Output the (x, y) coordinate of the center of the cell containing the given text.  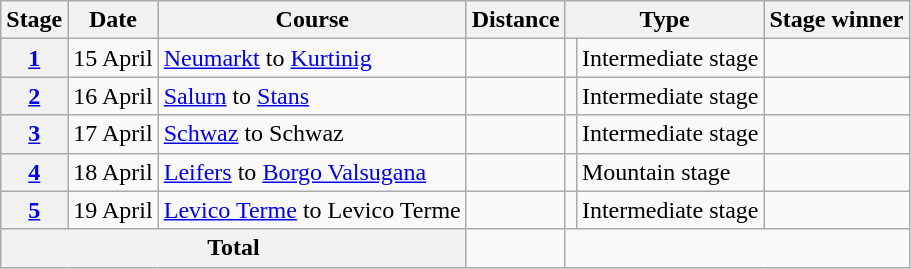
Salurn to Stans (312, 96)
Total (234, 248)
Course (312, 20)
Neumarkt to Kurtinig (312, 58)
Distance (516, 20)
3 (34, 134)
Leifers to Borgo Valsugana (312, 172)
1 (34, 58)
16 April (113, 96)
Mountain stage (670, 172)
Levico Terme to Levico Terme (312, 210)
18 April (113, 172)
5 (34, 210)
Schwaz to Schwaz (312, 134)
17 April (113, 134)
Date (113, 20)
Type (664, 20)
4 (34, 172)
2 (34, 96)
Stage (34, 20)
15 April (113, 58)
Stage winner (836, 20)
19 April (113, 210)
